Search for the cell housing the specified text and yield its (X, Y) center coordinate. 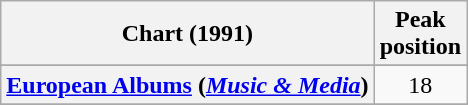
Peakposition (420, 34)
Chart (1991) (188, 34)
European Albums (Music & Media) (188, 85)
18 (420, 85)
